Identify which cell holds the provided text, then report its (X, Y) central coordinate. 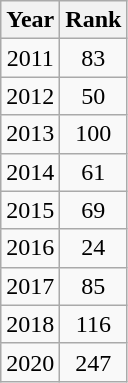
24 (94, 248)
2014 (30, 172)
61 (94, 172)
2017 (30, 286)
100 (94, 134)
Rank (94, 20)
2018 (30, 324)
2016 (30, 248)
116 (94, 324)
85 (94, 286)
69 (94, 210)
83 (94, 58)
247 (94, 362)
2011 (30, 58)
2020 (30, 362)
2015 (30, 210)
50 (94, 96)
Year (30, 20)
2012 (30, 96)
2013 (30, 134)
